Return (x, y) of the center of cell containing provided text 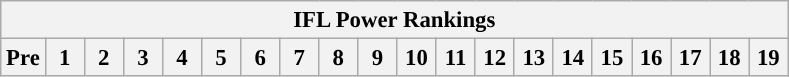
6 (260, 58)
15 (612, 58)
IFL Power Rankings (394, 20)
3 (142, 58)
Pre (23, 58)
12 (494, 58)
13 (534, 58)
18 (730, 58)
8 (338, 58)
11 (456, 58)
4 (182, 58)
2 (104, 58)
16 (652, 58)
10 (416, 58)
1 (64, 58)
5 (220, 58)
17 (690, 58)
19 (768, 58)
7 (300, 58)
9 (378, 58)
14 (572, 58)
